Capture the cell that displays the provided text and extract its [X, Y] central coordinate. 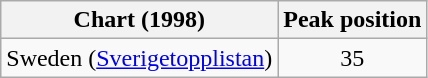
Peak position [352, 20]
Chart (1998) [140, 20]
Sweden (Sverigetopplistan) [140, 58]
35 [352, 58]
